Extract the [x, y] coordinate from the center of the cell holding the provided text.  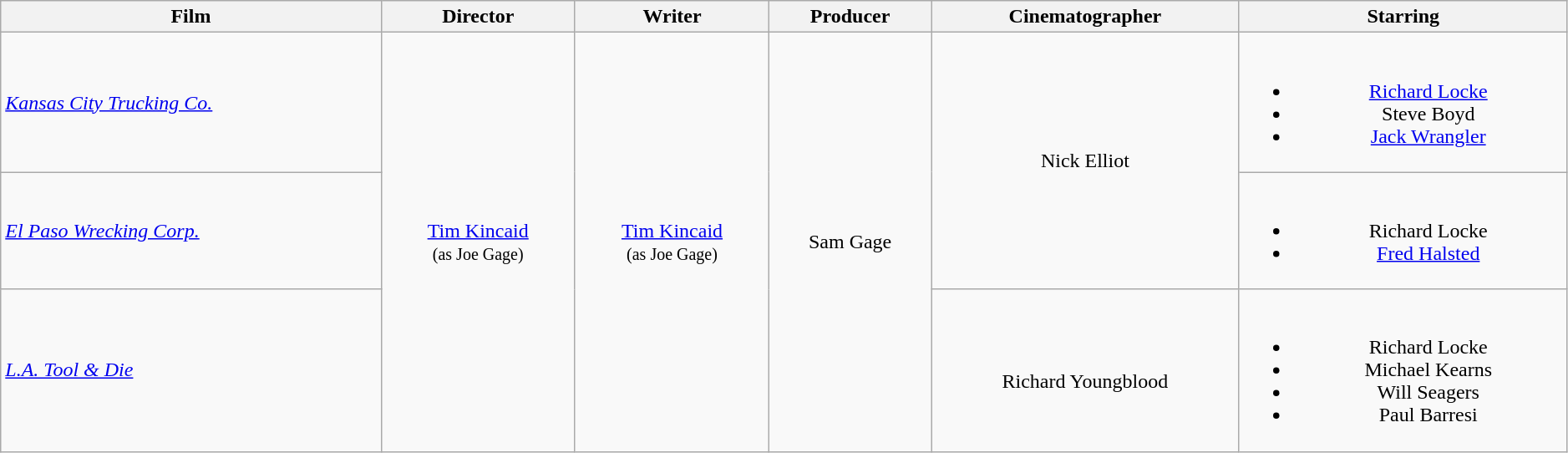
Writer [672, 17]
Richard LockeMichael KearnsWill SeagersPaul Barresi [1403, 370]
Richard LockeFred Halsted [1403, 231]
Sam Gage [850, 242]
L.A. Tool & Die [190, 370]
Producer [850, 17]
Richard Youngblood [1086, 370]
Richard LockeSteve BoydJack Wrangler [1403, 102]
Director [478, 17]
Nick Elliot [1086, 160]
El Paso Wrecking Corp. [190, 231]
Film [190, 17]
Starring [1403, 17]
Cinematographer [1086, 17]
Kansas City Trucking Co. [190, 102]
